Extract the (x, y) coordinate from the center of the cell holding the provided text.  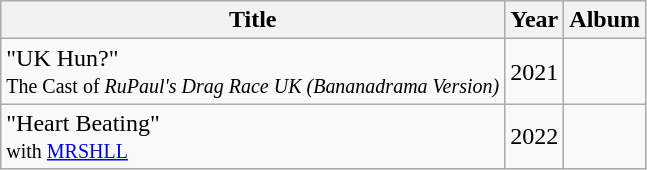
2022 (534, 136)
2021 (534, 72)
Album (605, 20)
"UK Hun?"The Cast of RuPaul's Drag Race UK (Bananadrama Version) (253, 72)
Title (253, 20)
"Heart Beating" with MRSHLL (253, 136)
Year (534, 20)
